Return (x, y) of the center of cell containing provided text 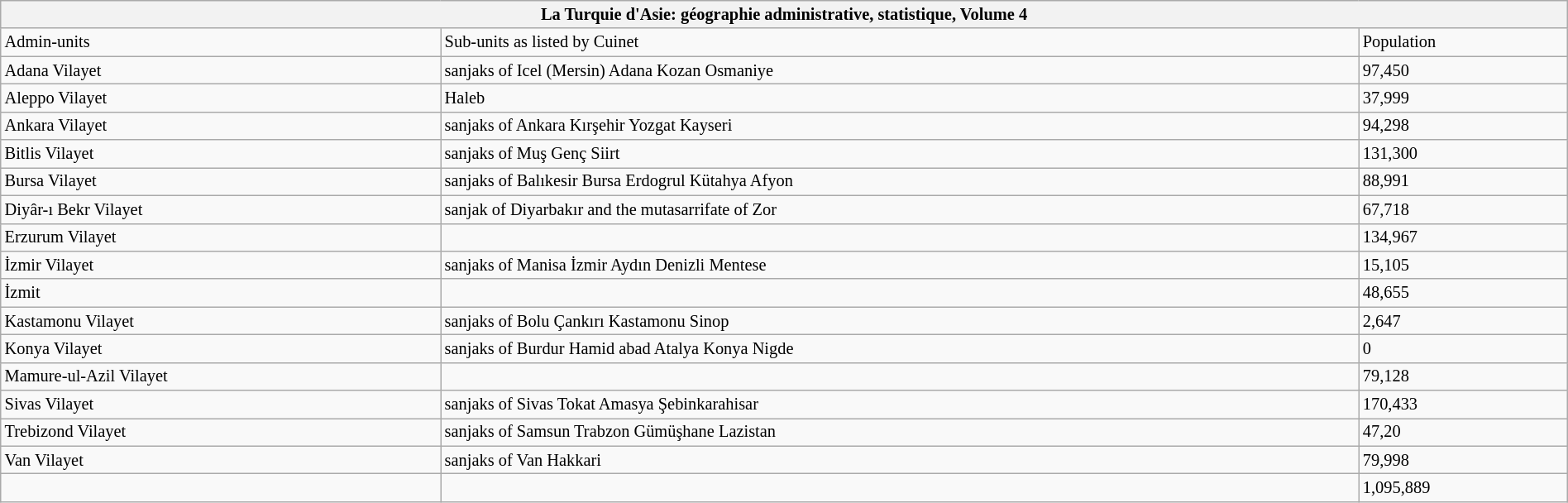
79,128 (1463, 376)
37,999 (1463, 98)
Aleppo Vilayet (221, 98)
Van Vilayet (221, 460)
sanjak of Diyarbakır and the mutasarrifate of Zor (900, 209)
Sub-units as listed by Cuinet (900, 42)
Ankara Vilayet (221, 126)
Mamure-ul-Azil Vilayet (221, 376)
Bursa Vilayet (221, 181)
sanjaks of Van Hakkari (900, 460)
Diyâr-ı Bekr Vilayet (221, 209)
47,20 (1463, 432)
Erzurum Vilayet (221, 237)
48,655 (1463, 293)
88,991 (1463, 181)
67,718 (1463, 209)
sanjaks of Balıkesir Bursa Erdogrul Kütahya Afyon (900, 181)
Bitlis Vilayet (221, 154)
La Turquie d'Asie: géographie administrative, statistique, Volume 4 (784, 14)
170,433 (1463, 405)
134,967 (1463, 237)
2,647 (1463, 321)
Adana Vilayet (221, 70)
97,450 (1463, 70)
sanjaks of Bolu Çankırı Kastamonu Sinop (900, 321)
Trebizond Vilayet (221, 432)
131,300 (1463, 154)
sanjaks of Samsun Trabzon Gümüşhane Lazistan (900, 432)
1,095,889 (1463, 487)
sanjaks of Muş Genç Siirt (900, 154)
Admin-units (221, 42)
15,105 (1463, 265)
0 (1463, 348)
Population (1463, 42)
Haleb (900, 98)
sanjaks of Icel (Mersin) Adana Kozan Osmaniye (900, 70)
94,298 (1463, 126)
Sivas Vilayet (221, 405)
sanjaks of Burdur Hamid abad Atalya Konya Nigde (900, 348)
Konya Vilayet (221, 348)
İzmit (221, 293)
sanjaks of Ankara Kırşehir Yozgat Kayseri (900, 126)
İzmir Vilayet (221, 265)
79,998 (1463, 460)
sanjaks of Sivas Tokat Amasya Şebinkarahisar (900, 405)
Kastamonu Vilayet (221, 321)
sanjaks of Manisa İzmir Aydın Denizli Mentese (900, 265)
